From the cell containing the given text, extract its center point as [x, y] coordinate. 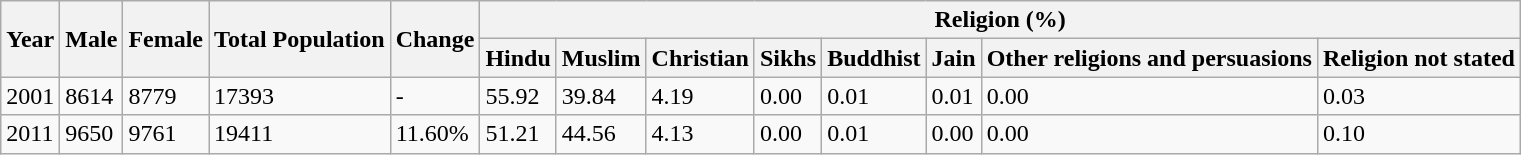
2001 [30, 96]
51.21 [518, 134]
19411 [300, 134]
Religion (%) [1000, 20]
Buddhist [874, 58]
Other religions and persuasions [1149, 58]
0.03 [1418, 96]
9761 [166, 134]
Change [435, 39]
55.92 [518, 96]
44.56 [601, 134]
Muslim [601, 58]
Year [30, 39]
Christian [700, 58]
Hindu [518, 58]
Religion not stated [1418, 58]
8779 [166, 96]
8614 [92, 96]
4.19 [700, 96]
Jain [954, 58]
2011 [30, 134]
- [435, 96]
0.10 [1418, 134]
4.13 [700, 134]
9650 [92, 134]
Sikhs [788, 58]
39.84 [601, 96]
Male [92, 39]
17393 [300, 96]
Female [166, 39]
Total Population [300, 39]
11.60% [435, 134]
